Locate the cell with the specified text and output its [x, y] center coordinate. 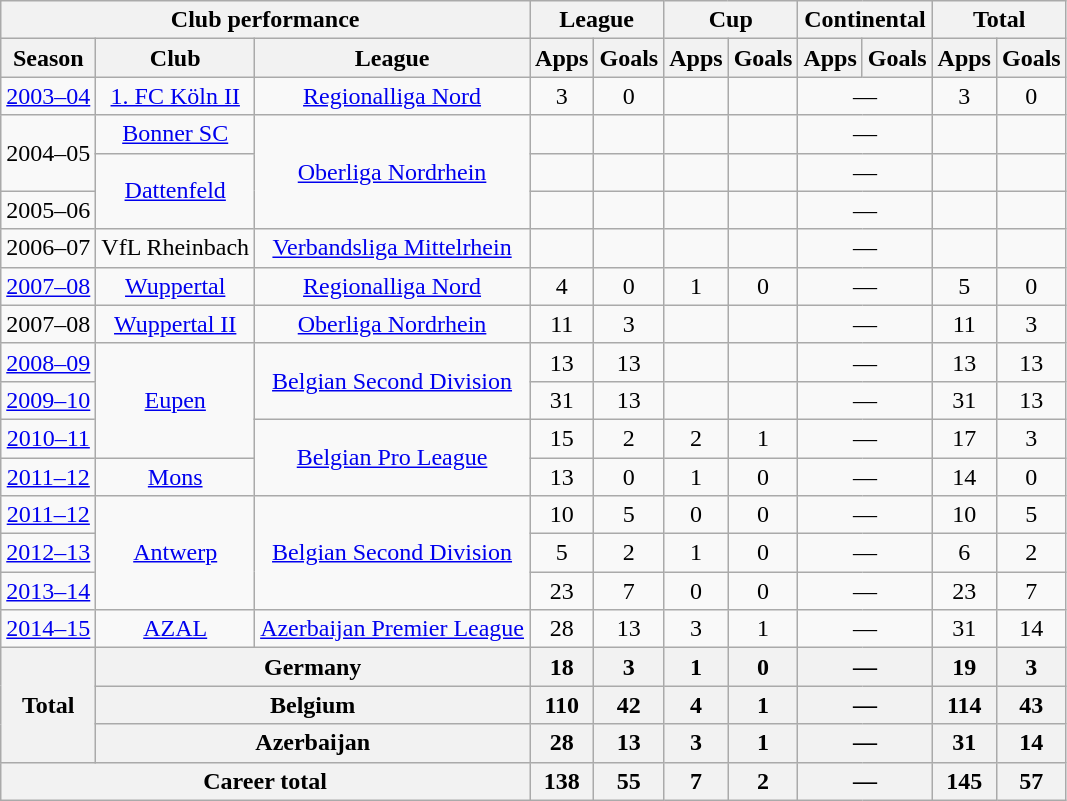
145 [964, 781]
110 [562, 705]
Wuppertal II [176, 324]
Club [176, 58]
55 [629, 781]
Club performance [266, 20]
Dattenfeld [176, 191]
Continental [865, 20]
6 [964, 553]
2008–09 [48, 362]
Mons [176, 477]
Belgium [313, 705]
Antwerp [176, 553]
Azerbaijan Premier League [392, 629]
Career total [266, 781]
57 [1031, 781]
Season [48, 58]
114 [964, 705]
2014–15 [48, 629]
2009–10 [48, 400]
Belgian Pro League [392, 457]
1. FC Köln II [176, 96]
Cup [731, 20]
Bonner SC [176, 134]
2012–13 [48, 553]
VfL Rheinbach [176, 248]
15 [562, 438]
2003–04 [48, 96]
Germany [313, 667]
42 [629, 705]
18 [562, 667]
Azerbaijan [313, 743]
17 [964, 438]
Wuppertal [176, 286]
138 [562, 781]
2004–05 [48, 153]
AZAL [176, 629]
2013–14 [48, 591]
Verbandsliga Mittelrhein [392, 248]
43 [1031, 705]
2006–07 [48, 248]
2005–06 [48, 210]
Eupen [176, 400]
19 [964, 667]
2010–11 [48, 438]
